Capture the cell that displays the provided text and extract its (X, Y) central coordinate. 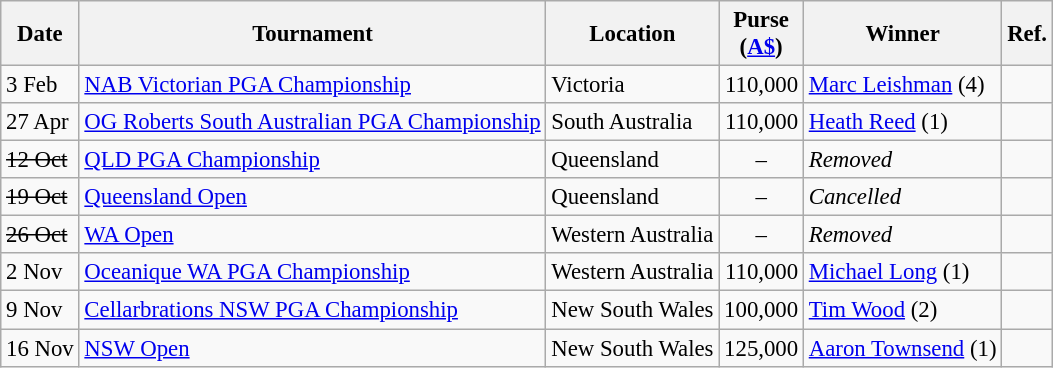
South Australia (632, 122)
2 Nov (40, 273)
Winner (902, 34)
Aaron Townsend (1) (902, 348)
Cellarbrations NSW PGA Championship (312, 310)
WA Open (312, 235)
Queensland Open (312, 197)
16 Nov (40, 348)
Date (40, 34)
NAB Victorian PGA Championship (312, 85)
Michael Long (1) (902, 273)
Location (632, 34)
OG Roberts South Australian PGA Championship (312, 122)
Purse(A$) (762, 34)
Cancelled (902, 197)
Ref. (1027, 34)
Tim Wood (2) (902, 310)
27 Apr (40, 122)
100,000 (762, 310)
Victoria (632, 85)
Heath Reed (1) (902, 122)
Oceanique WA PGA Championship (312, 273)
9 Nov (40, 310)
NSW Open (312, 348)
26 Oct (40, 235)
Marc Leishman (4) (902, 85)
3 Feb (40, 85)
19 Oct (40, 197)
125,000 (762, 348)
QLD PGA Championship (312, 160)
12 Oct (40, 160)
Tournament (312, 34)
